Pinpoint the cell where the given text exists, returning its (X, Y) midpoint coordinate. 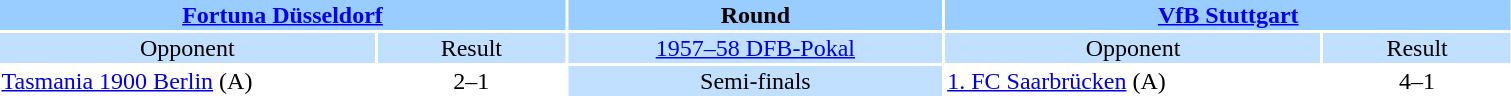
1. FC Saarbrücken (A) (1134, 81)
Round (756, 15)
1957–58 DFB-Pokal (756, 48)
Fortuna Düsseldorf (282, 15)
Tasmania 1900 Berlin (A) (188, 81)
2–1 (472, 81)
VfB Stuttgart (1228, 15)
4–1 (1416, 81)
Semi-finals (756, 81)
